Output the (X, Y) coordinate of the center of the cell containing the given text.  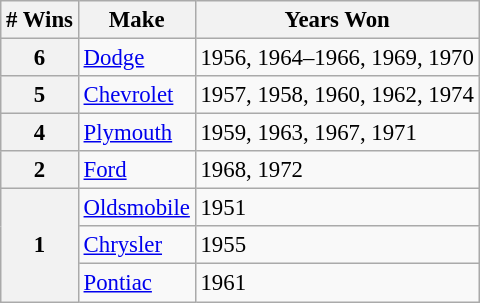
1951 (337, 208)
5 (40, 95)
1955 (337, 245)
Dodge (136, 58)
1959, 1963, 1967, 1971 (337, 133)
1 (40, 246)
# Wins (40, 20)
1968, 1972 (337, 170)
Chevrolet (136, 95)
1961 (337, 283)
1956, 1964–1966, 1969, 1970 (337, 58)
Years Won (337, 20)
Plymouth (136, 133)
Pontiac (136, 283)
Chrysler (136, 245)
Oldsmobile (136, 208)
Ford (136, 170)
2 (40, 170)
Make (136, 20)
6 (40, 58)
4 (40, 133)
1957, 1958, 1960, 1962, 1974 (337, 95)
